Determine the (X, Y) coordinate at the center of the cell enclosing the given text.  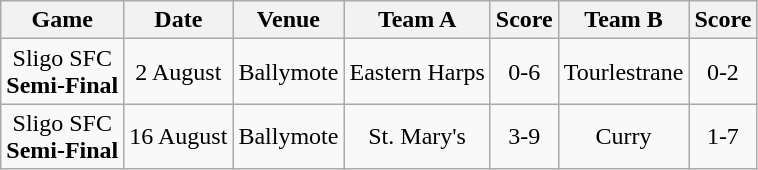
Curry (624, 136)
St. Mary's (417, 136)
3-9 (524, 136)
1-7 (723, 136)
Date (178, 20)
Team B (624, 20)
Eastern Harps (417, 72)
Venue (288, 20)
0-2 (723, 72)
Tourlestrane (624, 72)
Team A (417, 20)
Game (62, 20)
2 August (178, 72)
16 August (178, 136)
0-6 (524, 72)
